Locate the cell with the specified text and output its [X, Y] center coordinate. 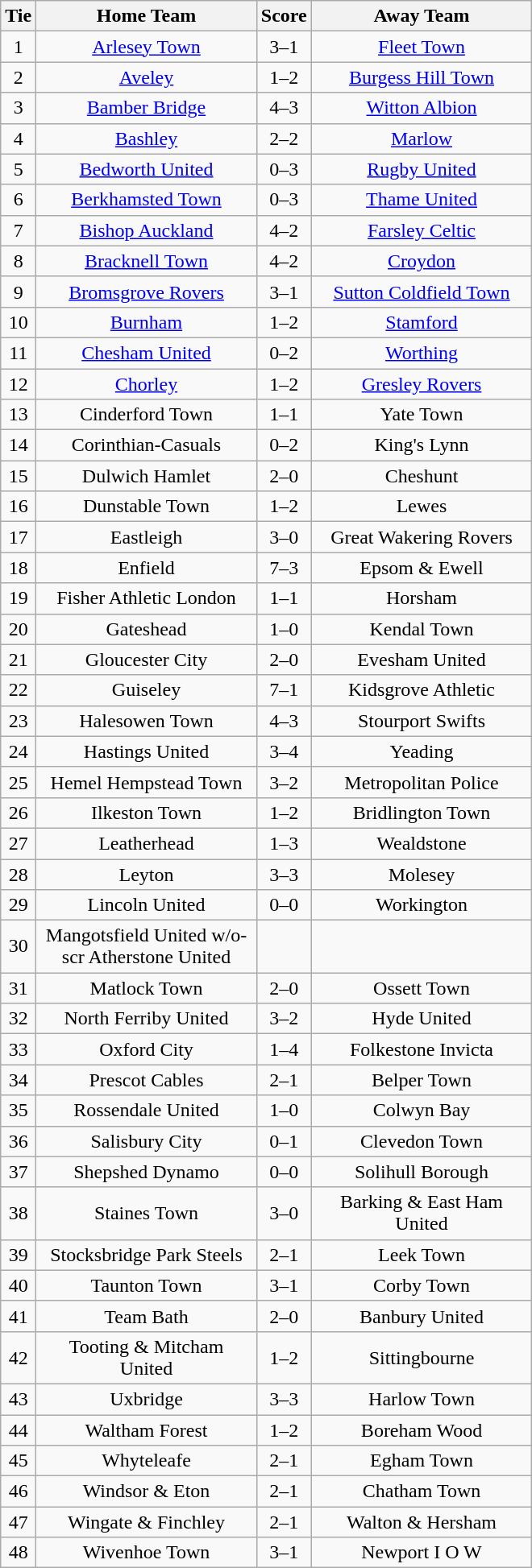
Rossendale United [147, 1111]
31 [19, 988]
14 [19, 445]
3–4 [284, 751]
27 [19, 843]
Burnham [147, 322]
Dunstable Town [147, 507]
Bedworth United [147, 169]
29 [19, 905]
Cinderford Town [147, 415]
Fleet Town [422, 47]
Yate Town [422, 415]
Boreham Wood [422, 1429]
44 [19, 1429]
Bamber Bridge [147, 108]
Bromsgrove Rovers [147, 292]
Banbury United [422, 1316]
Chatham Town [422, 1491]
Marlow [422, 139]
5 [19, 169]
30 [19, 947]
36 [19, 1141]
Croydon [422, 261]
16 [19, 507]
34 [19, 1080]
Chorley [147, 384]
Wealdstone [422, 843]
Arlesey Town [147, 47]
43 [19, 1399]
22 [19, 690]
Witton Albion [422, 108]
42 [19, 1358]
Thame United [422, 200]
Enfield [147, 568]
0–1 [284, 1141]
Colwyn Bay [422, 1111]
15 [19, 476]
Burgess Hill Town [422, 77]
Home Team [147, 16]
Folkestone Invicta [422, 1049]
Staines Town [147, 1213]
25 [19, 782]
21 [19, 660]
Hemel Hempstead Town [147, 782]
Tooting & Mitcham United [147, 1358]
41 [19, 1316]
Worthing [422, 353]
Halesowen Town [147, 721]
46 [19, 1491]
Wivenhoe Town [147, 1553]
Bashley [147, 139]
Mangotsfield United w/o-scr Atherstone United [147, 947]
Hyde United [422, 1019]
Walton & Hersham [422, 1522]
Kendal Town [422, 629]
9 [19, 292]
37 [19, 1172]
Uxbridge [147, 1399]
Rugby United [422, 169]
Clevedon Town [422, 1141]
13 [19, 415]
10 [19, 322]
Leatherhead [147, 843]
Fisher Athletic London [147, 598]
40 [19, 1285]
Waltham Forest [147, 1429]
23 [19, 721]
47 [19, 1522]
Salisbury City [147, 1141]
35 [19, 1111]
Ilkeston Town [147, 813]
Metropolitan Police [422, 782]
Bracknell Town [147, 261]
Farsley Celtic [422, 230]
28 [19, 874]
Egham Town [422, 1461]
Kidsgrove Athletic [422, 690]
Lewes [422, 507]
Tie [19, 16]
32 [19, 1019]
Aveley [147, 77]
Epsom & Ewell [422, 568]
2 [19, 77]
Away Team [422, 16]
1–4 [284, 1049]
45 [19, 1461]
Corinthian-Casuals [147, 445]
1 [19, 47]
Leek Town [422, 1255]
Solihull Borough [422, 1172]
Molesey [422, 874]
Berkhamsted Town [147, 200]
Sittingbourne [422, 1358]
Newport I O W [422, 1553]
Team Bath [147, 1316]
4 [19, 139]
Hastings United [147, 751]
Whyteleafe [147, 1461]
Score [284, 16]
Barking & East Ham United [422, 1213]
Lincoln United [147, 905]
39 [19, 1255]
Wingate & Finchley [147, 1522]
Guiseley [147, 690]
8 [19, 261]
18 [19, 568]
3 [19, 108]
Stocksbridge Park Steels [147, 1255]
Shepshed Dynamo [147, 1172]
Stourport Swifts [422, 721]
19 [19, 598]
Horsham [422, 598]
Belper Town [422, 1080]
7–3 [284, 568]
Ossett Town [422, 988]
Gateshead [147, 629]
Bridlington Town [422, 813]
Matlock Town [147, 988]
Corby Town [422, 1285]
Chesham United [147, 353]
Eastleigh [147, 537]
Gresley Rovers [422, 384]
24 [19, 751]
King's Lynn [422, 445]
38 [19, 1213]
7 [19, 230]
1–3 [284, 843]
North Ferriby United [147, 1019]
Bishop Auckland [147, 230]
12 [19, 384]
Evesham United [422, 660]
Taunton Town [147, 1285]
Workington [422, 905]
Leyton [147, 874]
7–1 [284, 690]
20 [19, 629]
Cheshunt [422, 476]
17 [19, 537]
26 [19, 813]
6 [19, 200]
Harlow Town [422, 1399]
2–2 [284, 139]
Yeading [422, 751]
11 [19, 353]
Prescot Cables [147, 1080]
Gloucester City [147, 660]
48 [19, 1553]
Dulwich Hamlet [147, 476]
Windsor & Eton [147, 1491]
Oxford City [147, 1049]
Great Wakering Rovers [422, 537]
Sutton Coldfield Town [422, 292]
Stamford [422, 322]
33 [19, 1049]
